Return the [x, y] coordinate for the center point of the cell that contains the specified text.  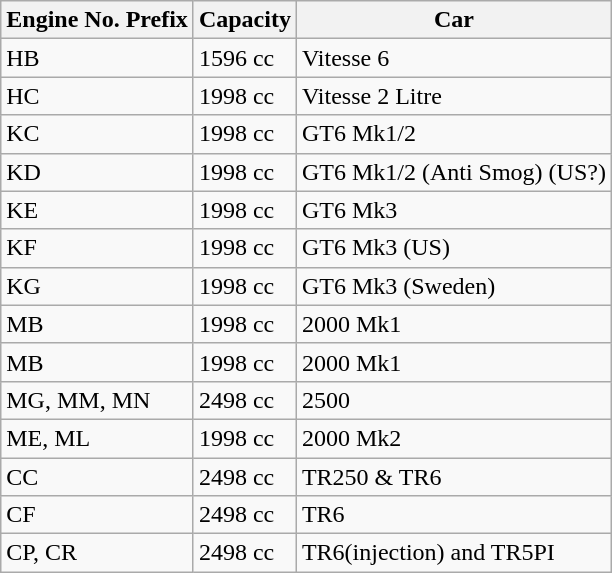
CF [98, 515]
KF [98, 248]
2000 Mk2 [454, 438]
ME, ML [98, 438]
HC [98, 96]
KE [98, 210]
GT6 Mk1/2 (Anti Smog) (US?) [454, 172]
Engine No. Prefix [98, 20]
KG [98, 286]
GT6 Mk3 (US) [454, 248]
Car [454, 20]
2500 [454, 400]
TR250 & TR6 [454, 477]
1596 cc [244, 58]
KC [98, 134]
CC [98, 477]
GT6 Mk1/2 [454, 134]
CP, CR [98, 553]
GT6 Mk3 [454, 210]
KD [98, 172]
Vitesse 6 [454, 58]
GT6 Mk3 (Sweden) [454, 286]
TR6(injection) and TR5PI [454, 553]
MG, MM, MN [98, 400]
TR6 [454, 515]
Vitesse 2 Litre [454, 96]
HB [98, 58]
Capacity [244, 20]
